From the cell containing the given text, extract its center point as [x, y] coordinate. 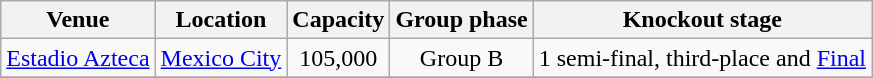
Location [221, 20]
105,000 [338, 58]
Group phase [462, 20]
Mexico City [221, 58]
1 semi-final, third-place and Final [702, 58]
Capacity [338, 20]
Knockout stage [702, 20]
Group B [462, 58]
Estadio Azteca [78, 58]
Venue [78, 20]
